Output the (x, y) coordinate of the center of the cell containing the given text.  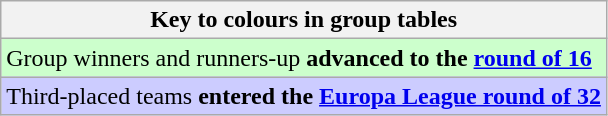
Key to colours in group tables (304, 20)
Third-placed teams entered the Europa League round of 32 (304, 96)
Group winners and runners-up advanced to the round of 16 (304, 58)
